Return the [x, y] coordinate for the center point of the cell that contains the specified text.  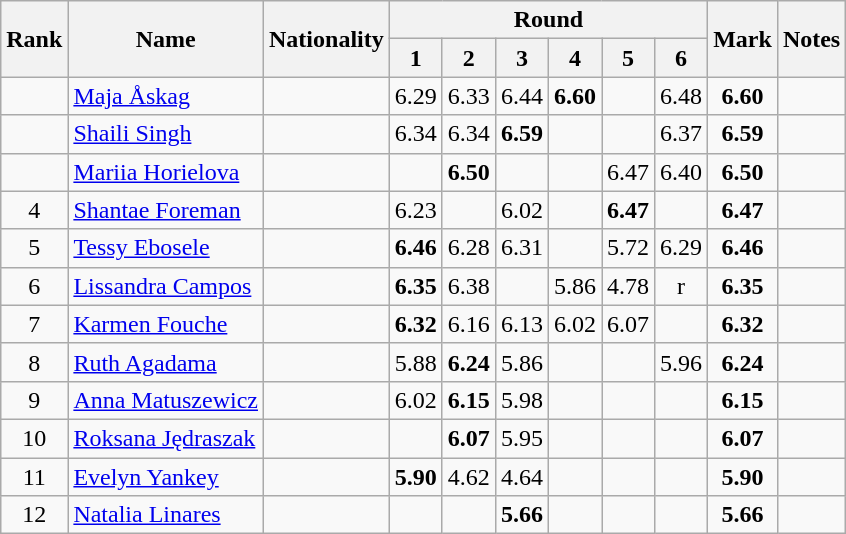
6.37 [682, 134]
6.48 [682, 96]
6.40 [682, 172]
3 [522, 58]
Shaili Singh [166, 134]
1 [416, 58]
12 [34, 515]
5.98 [522, 400]
Name [166, 39]
5.95 [522, 438]
Rank [34, 39]
2 [468, 58]
11 [34, 477]
4.64 [522, 477]
r [682, 286]
Tessy Ebosele [166, 248]
6.28 [468, 248]
Anna Matuszewicz [166, 400]
Karmen Fouche [166, 324]
10 [34, 438]
Maja Åskag [166, 96]
5.96 [682, 362]
Lissandra Campos [166, 286]
Roksana Jędraszak [166, 438]
6.13 [522, 324]
Natalia Linares [166, 515]
6.38 [468, 286]
9 [34, 400]
7 [34, 324]
5.72 [628, 248]
6.44 [522, 96]
Shantae Foreman [166, 210]
6.23 [416, 210]
6.33 [468, 96]
5.88 [416, 362]
4.78 [628, 286]
8 [34, 362]
Notes [811, 39]
4.62 [468, 477]
6.16 [468, 324]
Round [548, 20]
Ruth Agadama [166, 362]
Evelyn Yankey [166, 477]
Mark [743, 39]
Mariia Horielova [166, 172]
Nationality [327, 39]
6.31 [522, 248]
